Find where the given text appears and provide that cell's center as [x, y] coordinate. 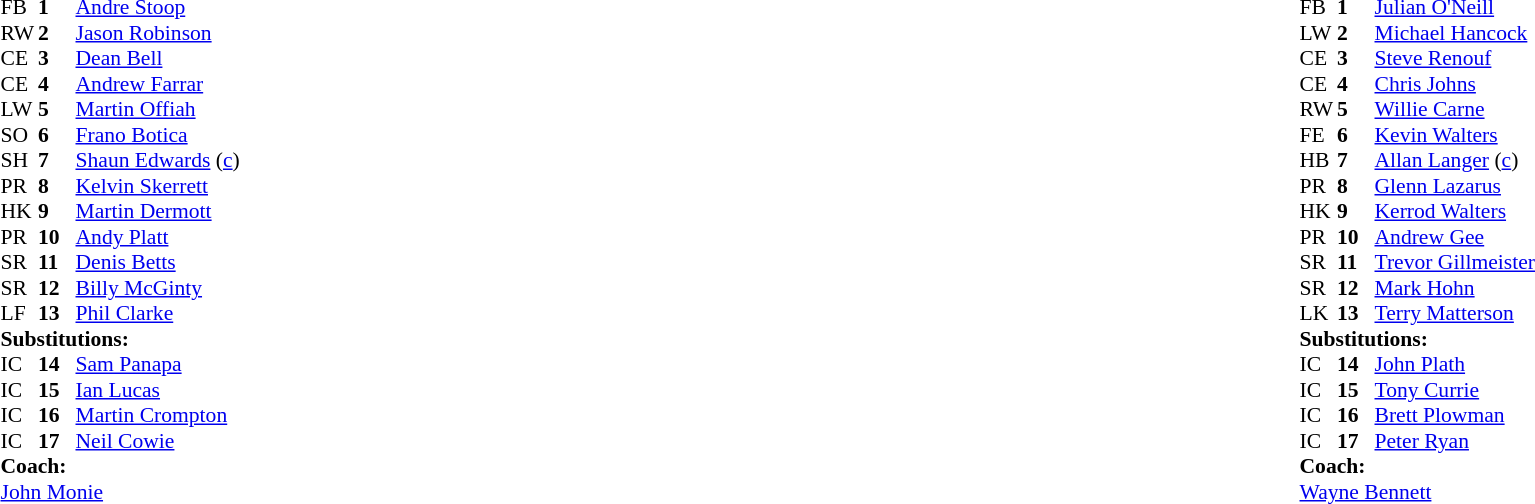
Chris Johns [1454, 84]
Andrew Farrar [158, 84]
Allan Langer (c) [1454, 161]
Substitutions: [120, 339]
Jason Robinson [158, 33]
LK [1319, 313]
Trevor Gillmeister [1454, 263]
Tony Currie [1454, 390]
Andrew Gee [1454, 237]
Martin Crompton [158, 415]
Peter Ryan [1454, 441]
SH [19, 161]
FE [1319, 135]
Brett Plowman [1454, 415]
Ian Lucas [158, 390]
Martin Dermott [158, 211]
Shaun Edwards (c) [158, 161]
Kevin Walters [1454, 135]
Frano Botica [158, 135]
Coach: [120, 467]
John Plath [1454, 365]
SO [19, 135]
Mark Hohn [1454, 288]
Neil Cowie [158, 441]
Martin Offiah [158, 109]
LF [19, 313]
HB [1319, 161]
Billy McGinty [158, 288]
Steve Renouf [1454, 59]
Andy Platt [158, 237]
Kelvin Skerrett [158, 186]
Willie Carne [1454, 109]
Denis Betts [158, 263]
Kerrod Walters [1454, 211]
Phil Clarke [158, 313]
Sam Panapa [158, 365]
Glenn Lazarus [1454, 186]
Dean Bell [158, 59]
Michael Hancock [1454, 33]
Terry Matterson [1454, 313]
